Detect which cell encompasses the target text, then output its [X, Y] center coordinate. 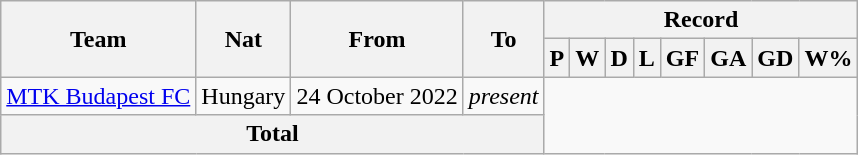
To [504, 39]
Team [98, 39]
W [588, 58]
Nat [244, 39]
Record [701, 20]
Hungary [244, 96]
W% [828, 58]
From [377, 39]
L [646, 58]
P [557, 58]
MTK Budapest FC [98, 96]
GD [776, 58]
present [504, 96]
GA [728, 58]
D [619, 58]
24 October 2022 [377, 96]
GF [682, 58]
Total [272, 134]
